Identify which cell holds the provided text, then report its [X, Y] central coordinate. 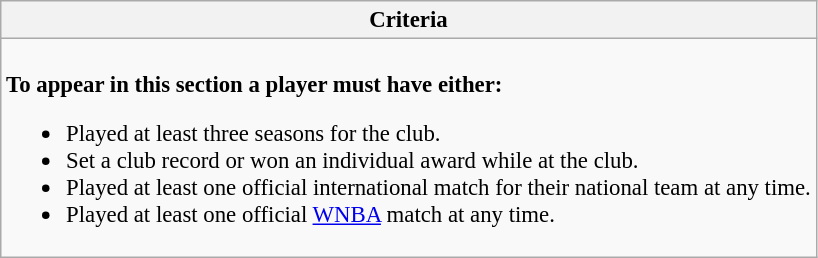
Criteria [408, 20]
